Search for the cell housing the specified text and yield its (x, y) center coordinate. 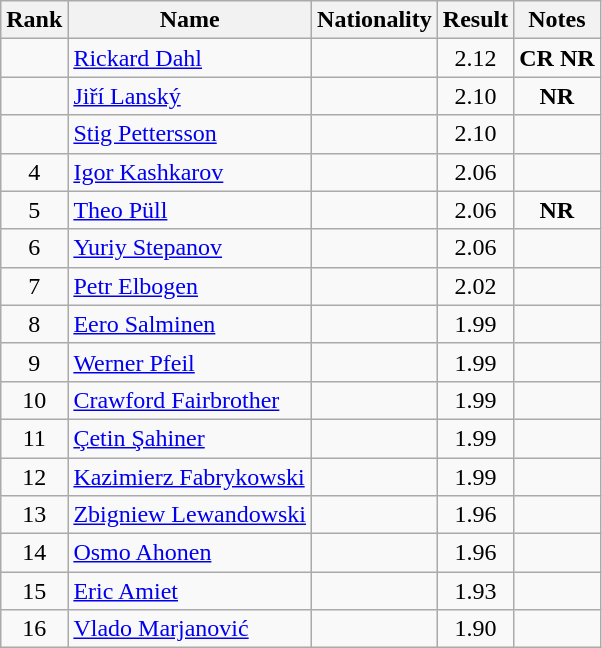
15 (34, 591)
Eric Amiet (190, 591)
Theo Püll (190, 210)
12 (34, 477)
Osmo Ahonen (190, 553)
6 (34, 248)
Nationality (375, 20)
Eero Salminen (190, 324)
Name (190, 20)
Kazimierz Fabrykowski (190, 477)
Stig Pettersson (190, 134)
Igor Kashkarov (190, 172)
Petr Elbogen (190, 286)
2.12 (475, 58)
Jiří Lanský (190, 96)
Rickard Dahl (190, 58)
9 (34, 362)
8 (34, 324)
11 (34, 438)
4 (34, 172)
Werner Pfeil (190, 362)
Rank (34, 20)
CR NR (557, 58)
Crawford Fairbrother (190, 400)
5 (34, 210)
2.02 (475, 286)
Result (475, 20)
10 (34, 400)
Yuriy Stepanov (190, 248)
Zbigniew Lewandowski (190, 515)
16 (34, 629)
Çetin Şahiner (190, 438)
7 (34, 286)
14 (34, 553)
1.93 (475, 591)
1.90 (475, 629)
Notes (557, 20)
13 (34, 515)
Vlado Marjanović (190, 629)
